Extract the [X, Y] coordinate from the center of the cell holding the provided text.  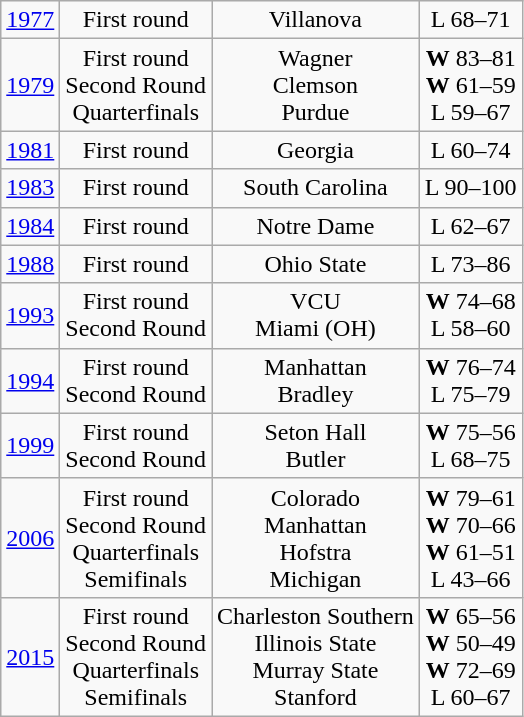
W 74–68L 58–60 [470, 316]
1977 [30, 20]
1983 [30, 188]
L 60–74 [470, 150]
WagnerClemsonPurdue [316, 85]
South Carolina [316, 188]
Seton HallButler [316, 446]
1993 [30, 316]
W 75–56L 68–75 [470, 446]
VCUMiami (OH) [316, 316]
L 73–86 [470, 264]
First roundSecond RoundQuarterfinals [136, 85]
L 62–67 [470, 226]
ColoradoManhattanHofstraMichigan [316, 538]
Charleston SouthernIllinois StateMurray StateStanford [316, 656]
ManhattanBradley [316, 380]
W 83–81W 61–59L 59–67 [470, 85]
L 68–71 [470, 20]
Ohio State [316, 264]
1988 [30, 264]
W 65–56W 50–49W 72–69L 60–67 [470, 656]
1979 [30, 85]
1994 [30, 380]
W 79–61W 70–66W 61–51L 43–66 [470, 538]
1984 [30, 226]
Notre Dame [316, 226]
W 76–74L 75–79 [470, 380]
Villanova [316, 20]
Georgia [316, 150]
L 90–100 [470, 188]
1981 [30, 150]
2015 [30, 656]
1999 [30, 446]
2006 [30, 538]
